Identify which cell holds the provided text, then report its (X, Y) central coordinate. 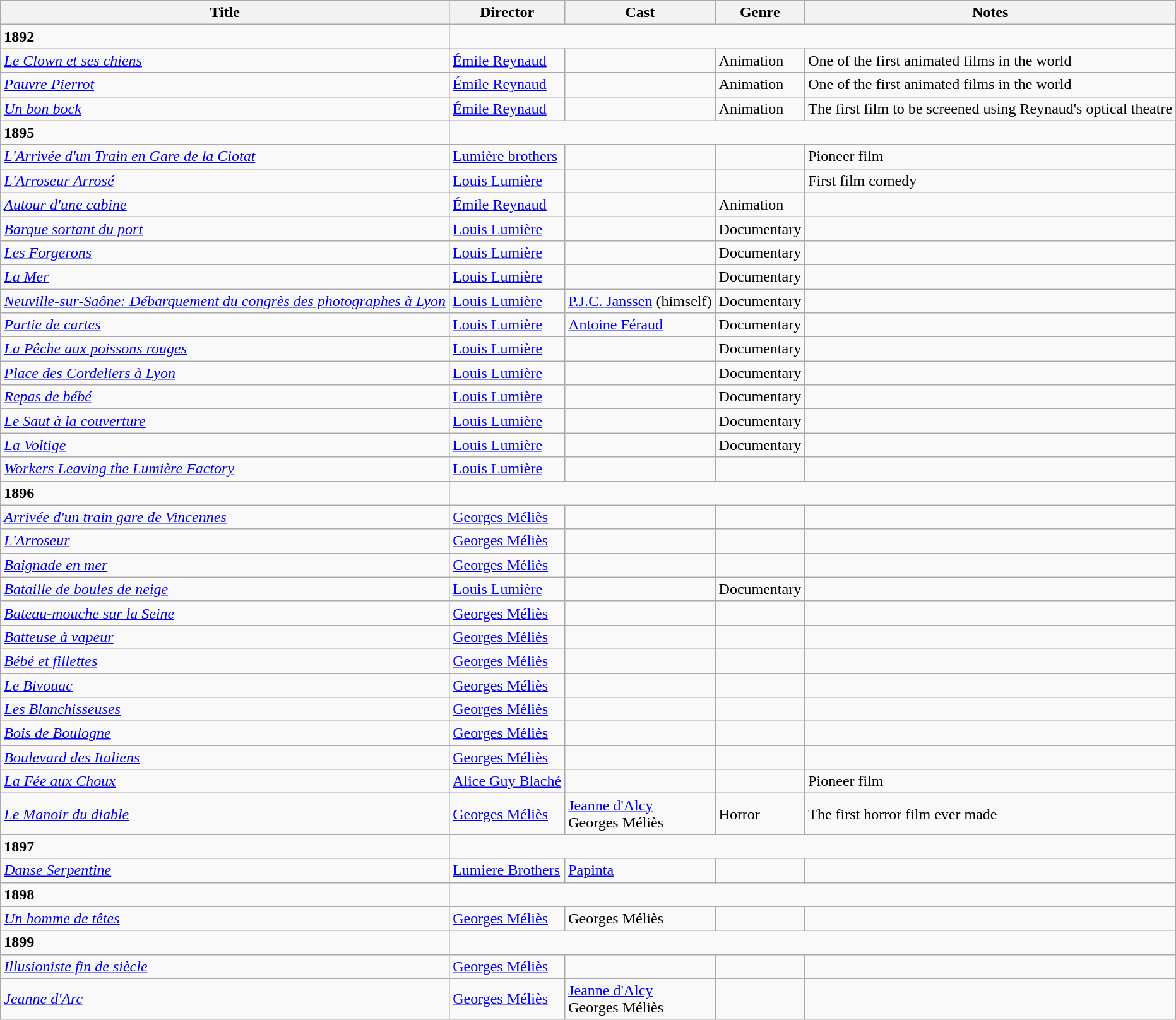
Le Bivouac (225, 685)
Le Saut à la couverture (225, 421)
Lumière brothers (508, 157)
Bois de Boulogne (225, 733)
Director (508, 13)
Batteuse à vapeur (225, 637)
Autour d'une cabine (225, 205)
Genre (760, 13)
La Mer (225, 276)
Le Manoir du diable (225, 814)
Partie de cartes (225, 325)
Antoine Féraud (640, 325)
Arrivée d'un train gare de Vincennes (225, 517)
1899 (225, 942)
First film comedy (990, 181)
Illusioniste fin de siècle (225, 966)
L'Arroseur Arrosé (225, 181)
P.J.C. Janssen (himself) (640, 301)
1892 (225, 37)
Le Clown et ses chiens (225, 61)
Bébé et fillettes (225, 661)
Les Forgerons (225, 252)
Workers Leaving the Lumière Factory (225, 469)
Jeanne d'Arc (225, 999)
Bateau-mouche sur la Seine (225, 613)
Pauvre Pierrot (225, 85)
Alice Guy Blaché (508, 781)
Un homme de têtes (225, 918)
1898 (225, 894)
Les Blanchisseuses (225, 709)
La Voltige (225, 445)
Boulevard des Italiens (225, 757)
Repas de bébé (225, 397)
Danse Serpentine (225, 870)
Bataille de boules de neige (225, 589)
Un bon bock (225, 109)
The first film to be screened using Reynaud's optical theatre (990, 109)
1896 (225, 493)
1897 (225, 846)
Place des Cordeliers à Lyon (225, 373)
Notes (990, 13)
The first horror film ever made (990, 814)
La Pêche aux poissons rouges (225, 349)
Neuville-sur-Saône: Débarquement du congrès des photographes à Lyon (225, 301)
1895 (225, 133)
Papinta (640, 870)
Lumiere Brothers (508, 870)
Barque sortant du port (225, 228)
Horror (760, 814)
La Fée aux Choux (225, 781)
Cast (640, 13)
L'Arrivée d'un Train en Gare de la Ciotat (225, 157)
Baignade en mer (225, 565)
Title (225, 13)
L'Arroseur (225, 541)
